Provide the (x, y) coordinate of the cell's center where the given text is located.  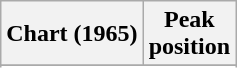
Peakposition (189, 34)
Chart (1965) (72, 34)
